Scan for the cell matching the given text and deliver its [X, Y] coordinate at center. 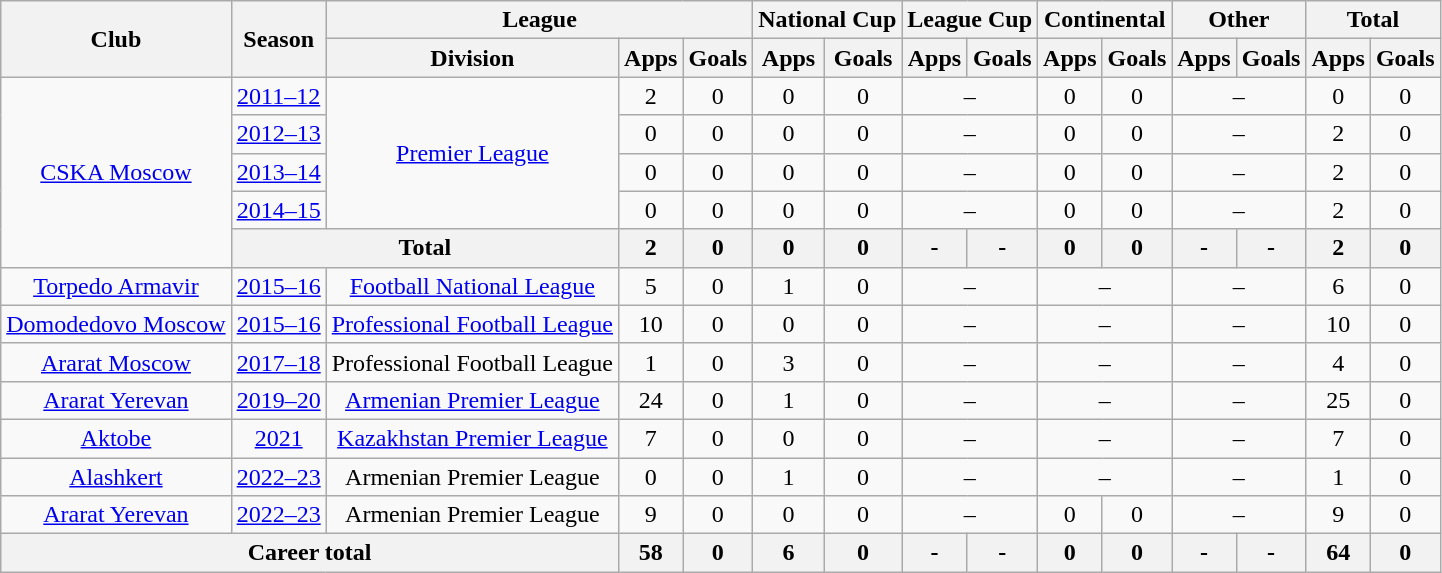
2017–18 [278, 362]
Club [116, 39]
Premier League [472, 153]
64 [1338, 553]
Aktobe [116, 438]
Torpedo Armavir [116, 286]
4 [1338, 362]
2013–14 [278, 172]
25 [1338, 400]
Ararat Moscow [116, 362]
3 [789, 362]
58 [651, 553]
National Cup [828, 20]
Kazakhstan Premier League [472, 438]
24 [651, 400]
Other [1239, 20]
Alashkert [116, 477]
CSKA Moscow [116, 172]
Division [472, 58]
Continental [1105, 20]
2021 [278, 438]
Season [278, 39]
2014–15 [278, 210]
League Cup [970, 20]
Domodedovo Moscow [116, 324]
League [540, 20]
5 [651, 286]
2012–13 [278, 134]
Football National League [472, 286]
2011–12 [278, 96]
2019–20 [278, 400]
Career total [310, 553]
